Output the (X, Y) coordinate of the center of the cell containing the given text.  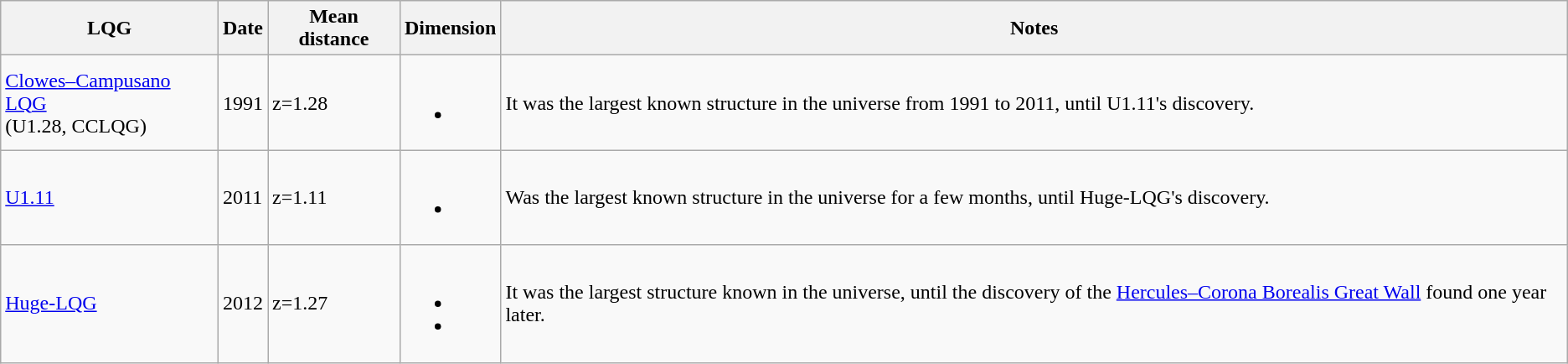
Was the largest known structure in the universe for a few months, until Huge-LQG's discovery. (1034, 198)
Notes (1034, 29)
Clowes–Campusano LQG (U1.28, CCLQG) (110, 102)
Mean distance (334, 29)
It was the largest known structure in the universe from 1991 to 2011, until U1.11's discovery. (1034, 102)
It was the largest structure known in the universe, until the discovery of the Hercules–Corona Borealis Great Wall found one year later. (1034, 304)
2012 (243, 304)
z=1.11 (334, 198)
LQG (110, 29)
1991 (243, 102)
U1.11 (110, 198)
Date (243, 29)
Huge-LQG (110, 304)
2011 (243, 198)
z=1.28 (334, 102)
Dimension (450, 29)
z=1.27 (334, 304)
